Find where the given text appears and provide that cell's center as [x, y] coordinate. 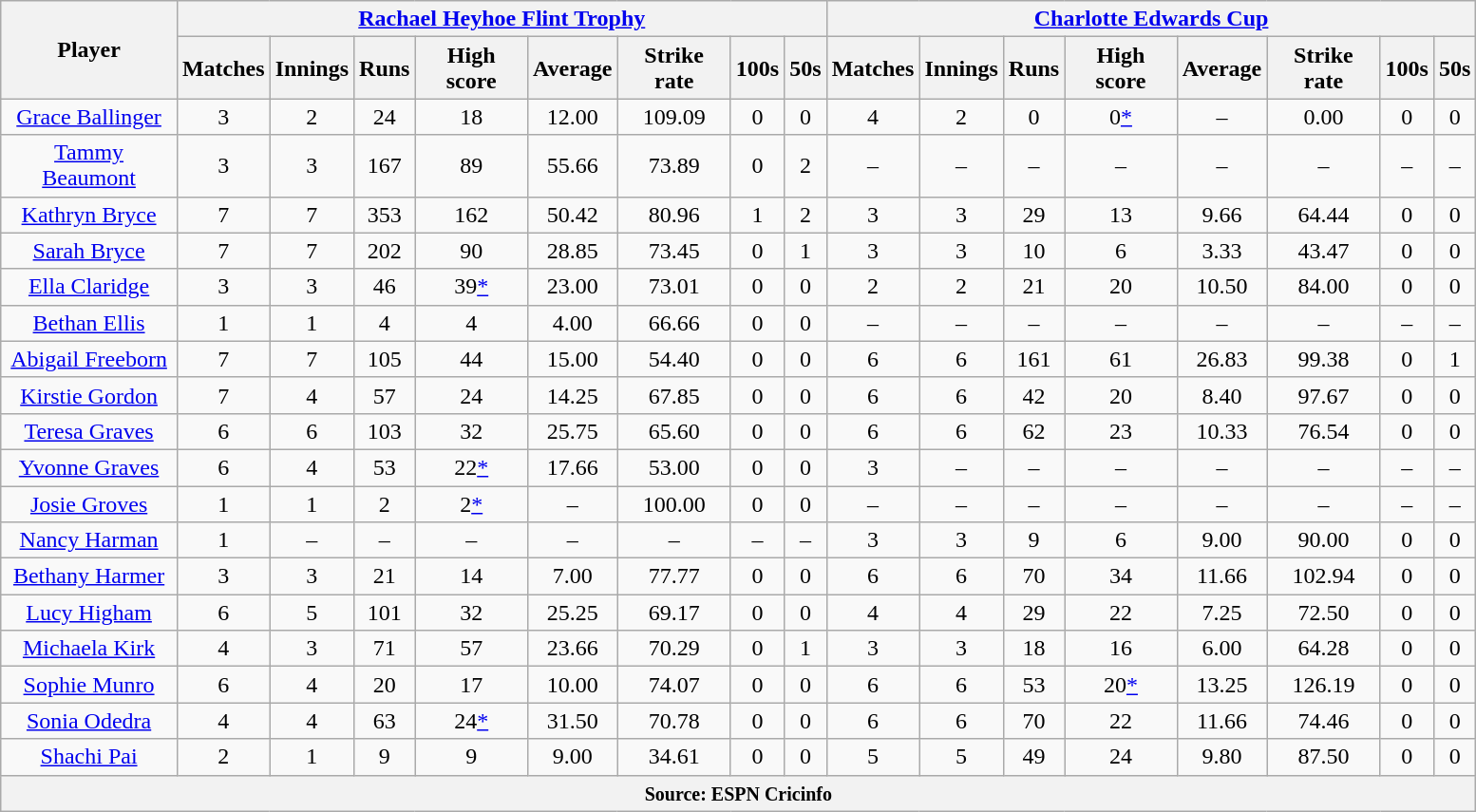
Michaela Kirk [89, 649]
55.66 [572, 165]
Shachi Pai [89, 757]
Ella Claridge [89, 287]
64.28 [1324, 649]
24* [471, 721]
Yvonne Graves [89, 467]
7.25 [1221, 613]
25.25 [572, 613]
73.45 [674, 251]
69.17 [674, 613]
Lucy Higham [89, 613]
Player [89, 49]
Tammy Beaumont [89, 165]
61 [1121, 359]
70.29 [674, 649]
73.89 [674, 165]
167 [385, 165]
9.66 [1221, 215]
42 [1033, 395]
14 [471, 576]
26.83 [1221, 359]
12.00 [572, 117]
39* [471, 287]
23 [1121, 431]
4.00 [572, 323]
23.66 [572, 649]
99.38 [1324, 359]
54.40 [674, 359]
Kathryn Bryce [89, 215]
63 [385, 721]
2* [471, 504]
10.00 [572, 685]
0.00 [1324, 117]
Charlotte Edwards Cup [1151, 19]
7.00 [572, 576]
80.96 [674, 215]
3.33 [1221, 251]
25.75 [572, 431]
31.50 [572, 721]
62 [1033, 431]
202 [385, 251]
353 [385, 215]
Grace Ballinger [89, 117]
76.54 [1324, 431]
23.00 [572, 287]
20* [1121, 685]
53.00 [674, 467]
46 [385, 287]
87.50 [1324, 757]
74.46 [1324, 721]
44 [471, 359]
66.66 [674, 323]
43.47 [1324, 251]
Abigail Freeborn [89, 359]
162 [471, 215]
Kirstie Gordon [89, 395]
Sarah Bryce [89, 251]
97.67 [1324, 395]
71 [385, 649]
Rachael Heyhoe Flint Trophy [501, 19]
13 [1121, 215]
105 [385, 359]
10.33 [1221, 431]
89 [471, 165]
90 [471, 251]
10 [1033, 251]
Sophie Munro [89, 685]
28.85 [572, 251]
65.60 [674, 431]
Source: ESPN Cricinfo [739, 793]
Teresa Graves [89, 431]
67.85 [674, 395]
73.01 [674, 287]
101 [385, 613]
17.66 [572, 467]
14.25 [572, 395]
Josie Groves [89, 504]
72.50 [1324, 613]
15.00 [572, 359]
49 [1033, 757]
9.80 [1221, 757]
70.78 [674, 721]
50.42 [572, 215]
126.19 [1324, 685]
22* [471, 467]
0* [1121, 117]
Nancy Harman [89, 540]
90.00 [1324, 540]
161 [1033, 359]
6.00 [1221, 649]
8.40 [1221, 395]
109.09 [674, 117]
77.77 [674, 576]
103 [385, 431]
64.44 [1324, 215]
13.25 [1221, 685]
84.00 [1324, 287]
17 [471, 685]
10.50 [1221, 287]
102.94 [1324, 576]
74.07 [674, 685]
100.00 [674, 504]
16 [1121, 649]
Bethany Harmer [89, 576]
34.61 [674, 757]
Sonia Odedra [89, 721]
34 [1121, 576]
Bethan Ellis [89, 323]
